Search for the cell housing the specified text and yield its (X, Y) center coordinate. 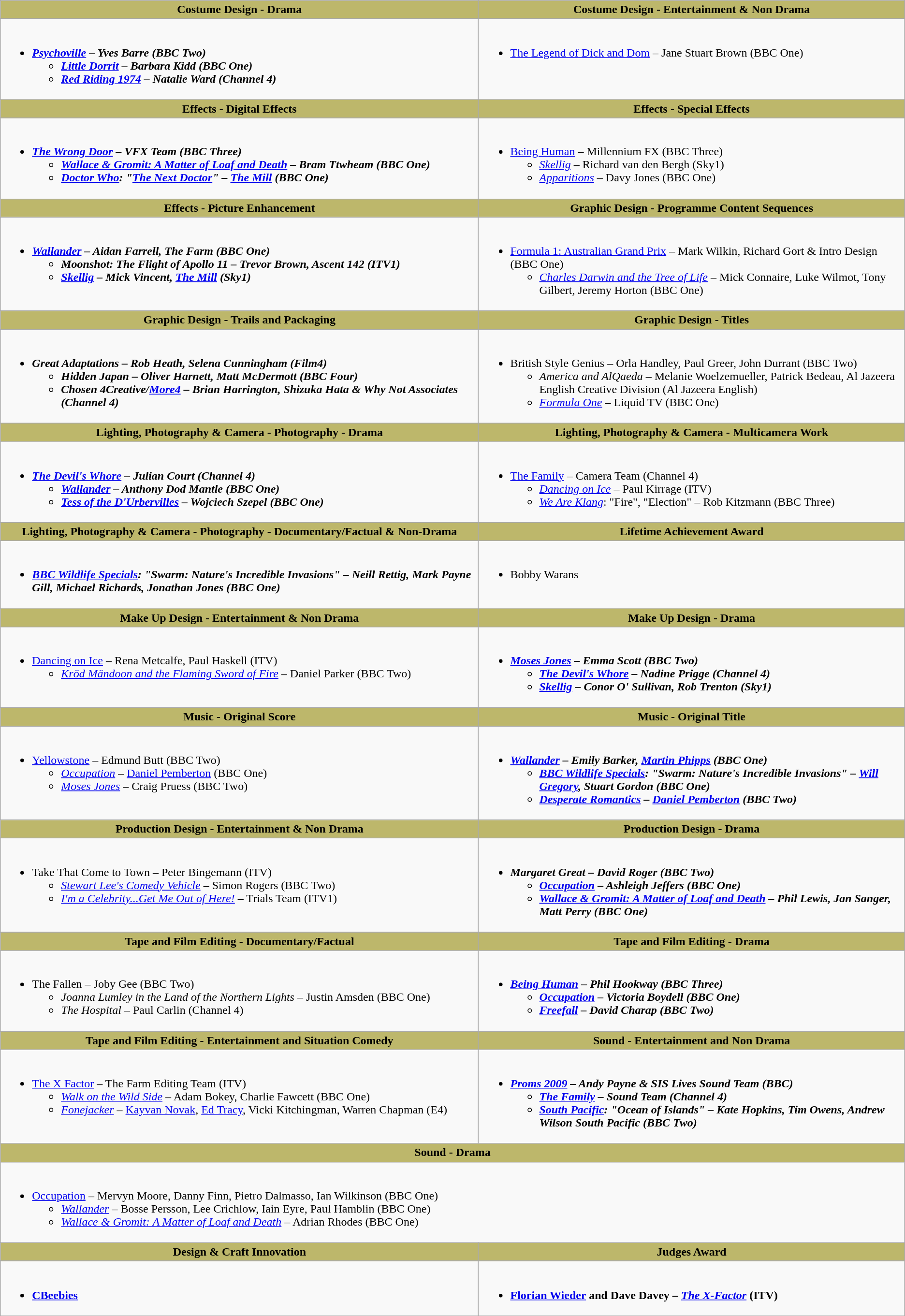
Being Human – Phil Hookway (BBC Three)Occupation – Victoria Boydell (BBC One)Freefall – David Charap (BBC Two) (691, 991)
Graphic Design - Titles (691, 320)
Sound - Entertainment and Non Drama (691, 1040)
CBeebies (240, 1288)
Costume Design - Drama (240, 10)
Bobby Warans (691, 574)
Tape and Film Editing - Drama (691, 941)
Production Design - Entertainment & Non Drama (240, 829)
The Family – Camera Team (Channel 4)Dancing on Ice – Paul Kirrage (ITV)We Are Klang: "Fire", "Election" – Rob Kitzmann (BBC Three) (691, 482)
Lifetime Achievement Award (691, 531)
Music - Original Score (240, 717)
Lighting, Photography & Camera - Photography - Documentary/Factual & Non-Drama (240, 531)
Sound - Drama (452, 1153)
Graphic Design - Trails and Packaging (240, 320)
Florian Wieder and Dave Davey – The X-Factor (ITV) (691, 1288)
Make Up Design - Drama (691, 617)
Judges Award (691, 1252)
Music - Original Title (691, 717)
Effects - Picture Enhancement (240, 208)
The Devil's Whore – Julian Court (Channel 4)Wallander – Anthony Dod Mantle (BBC One)Tess of the D'Urbervilles – Wojciech Szepel (BBC One) (240, 482)
Tape and Film Editing - Entertainment and Situation Comedy (240, 1040)
The Legend of Dick and Dom – Jane Stuart Brown (BBC One) (691, 59)
Being Human – Millennium FX (BBC Three)Skellig – Richard van den Bergh (Sky1)Apparitions – Davy Jones (BBC One) (691, 159)
Make Up Design - Entertainment & Non Drama (240, 617)
Costume Design - Entertainment & Non Drama (691, 10)
Lighting, Photography & Camera - Multicamera Work (691, 432)
The Fallen – Joby Gee (BBC Two)Joanna Lumley in the Land of the Northern Lights – Justin Amsden (BBC One)The Hospital – Paul Carlin (Channel 4) (240, 991)
Dancing on Ice – Rena Metcalfe, Paul Haskell (ITV)Kröd Mändoon and the Flaming Sword of Fire – Daniel Parker (BBC Two) (240, 667)
Effects - Digital Effects (240, 109)
Effects - Special Effects (691, 109)
Lighting, Photography & Camera - Photography - Drama (240, 432)
Yellowstone – Edmund Butt (BBC Two)Occupation – Daniel Pemberton (BBC One)Moses Jones – Craig Pruess (BBC Two) (240, 773)
Graphic Design - Programme Content Sequences (691, 208)
Moses Jones – Emma Scott (BBC Two)The Devil's Whore – Nadine Prigge (Channel 4)Skellig – Conor O' Sullivan, Rob Trenton (Sky1) (691, 667)
Design & Craft Innovation (240, 1252)
Production Design - Drama (691, 829)
Tape and Film Editing - Documentary/Factual (240, 941)
Psychoville – Yves Barre (BBC Two)Little Dorrit – Barbara Kidd (BBC One)Red Riding 1974 – Natalie Ward (Channel 4) (240, 59)
BBC Wildlife Specials: "Swarm: Nature's Incredible Invasions" – Neill Rettig, Mark Payne Gill, Michael Richards, Jonathan Jones (BBC One) (240, 574)
